Search for the cell housing the specified text and yield its (x, y) center coordinate. 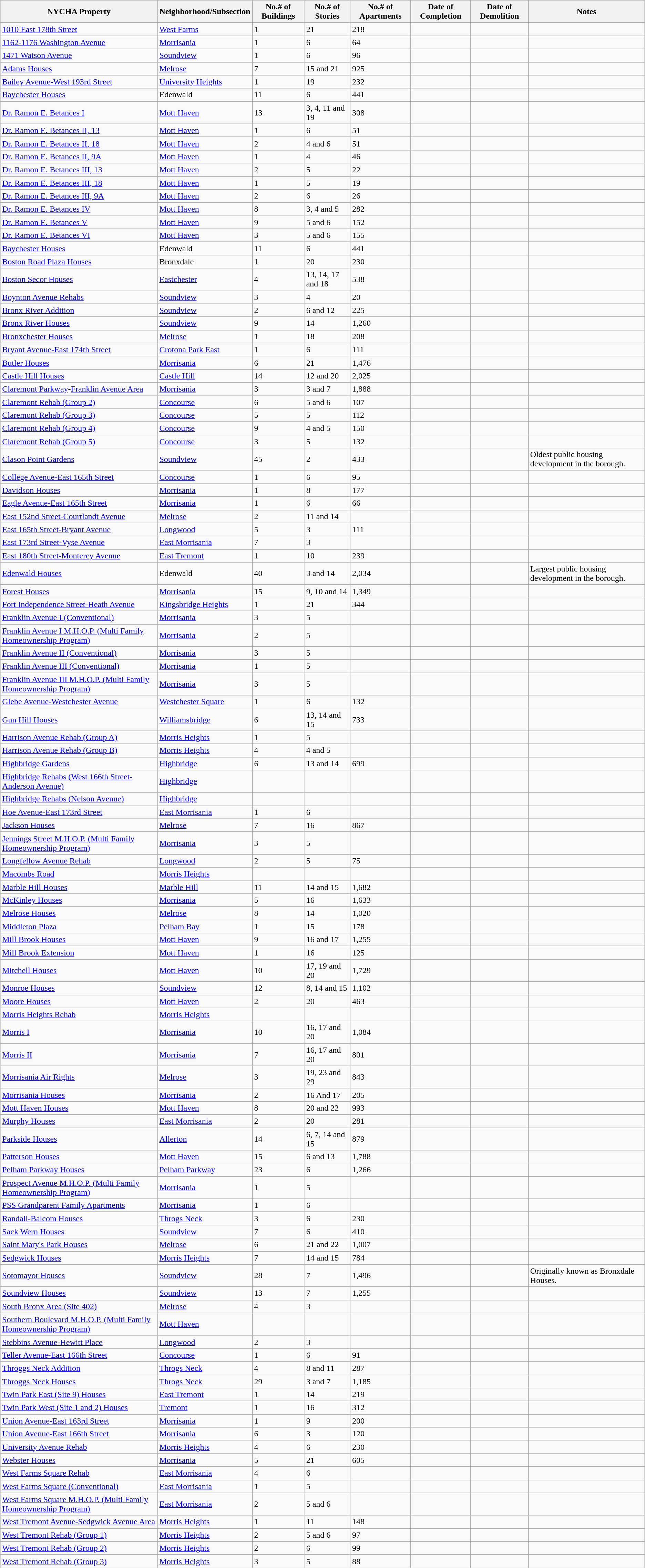
Dr. Ramon E. Betances II, 13 (79, 130)
801 (380, 1055)
Mill Brook Houses (79, 940)
PSS Grandparent Family Apartments (79, 1205)
64 (380, 42)
29 (278, 1381)
19, 23 and 29 (327, 1077)
232 (380, 82)
1471 Watson Avenue (79, 55)
Dr. Ramon E. Betances V (79, 222)
Edenwald Houses (79, 574)
West Tremont Rehab (Group 2) (79, 1548)
13, 14 and 15 (327, 720)
Oldest public housing development in the borough. (586, 459)
West Farms (205, 29)
225 (380, 310)
Claremont Rehab (Group 2) (79, 402)
125 (380, 953)
45 (278, 459)
1,185 (380, 1381)
Melrose Houses (79, 913)
Eagle Avenue-East 165th Street (79, 503)
Dr. Ramon E. Betances VI (79, 235)
1,102 (380, 988)
Mott Haven Houses (79, 1108)
1,729 (380, 971)
21 and 22 (327, 1245)
208 (380, 336)
699 (380, 763)
Kingsbridge Heights (205, 604)
No.# of Stories (327, 12)
1,788 (380, 1157)
178 (380, 927)
Notes (586, 12)
Bronxdale (205, 262)
Stebbins Avenue-Hewitt Place (79, 1342)
Morrisania Houses (79, 1095)
Harrison Avenue Rehab (Group A) (79, 737)
Union Avenue-East 163rd Street (79, 1421)
Throggs Neck Addition (79, 1368)
433 (380, 459)
Glebe Avenue-Westchester Avenue (79, 702)
Sedgwick Houses (79, 1258)
Middleton Plaza (79, 927)
College Avenue-East 165th Street (79, 477)
Bronx River Addition (79, 310)
Patterson Houses (79, 1157)
66 (380, 503)
96 (380, 55)
733 (380, 720)
11 and 14 (327, 516)
Dr. Ramon E. Betances III, 18 (79, 183)
Mitchell Houses (79, 971)
No.# of Apartments (380, 12)
Morris I (79, 1032)
867 (380, 825)
Date of Completion (441, 12)
1,682 (380, 887)
University Heights (205, 82)
Morrisania Air Rights (79, 1077)
Sotomayor Houses (79, 1275)
9, 10 and 14 (327, 591)
Dr. Ramon E. Betances III, 13 (79, 170)
Monroe Houses (79, 988)
148 (380, 1522)
219 (380, 1395)
West Farms Square Rehab (79, 1473)
Sack Wern Houses (79, 1232)
1010 East 178th Street (79, 29)
Parkside Houses (79, 1139)
Boston Secor Houses (79, 279)
120 (380, 1434)
Williamsbridge (205, 720)
12 (278, 988)
Bailey Avenue-West 193rd Street (79, 82)
NYCHA Property (79, 12)
344 (380, 604)
Soundview Houses (79, 1293)
Originally known as Bronxdale Houses. (586, 1275)
Dr. Ramon E. Betances I (79, 112)
Pelham Parkway (205, 1170)
95 (380, 477)
112 (380, 415)
Murphy Houses (79, 1121)
Webster Houses (79, 1460)
Claremont Parkway-Franklin Avenue Area (79, 389)
Moore Houses (79, 1001)
4 and 6 (327, 143)
Largest public housing development in the borough. (586, 574)
Franklin Avenue III M.H.O.P. (Multi Family Homeownership Program) (79, 684)
177 (380, 490)
1,633 (380, 900)
Eastchester (205, 279)
843 (380, 1077)
Claremont Rehab (Group 4) (79, 428)
Union Avenue-East 166th Street (79, 1434)
99 (380, 1548)
Pelham Parkway Houses (79, 1170)
Morris II (79, 1055)
1,888 (380, 389)
Castle Hill Houses (79, 376)
312 (380, 1408)
West Tremont Rehab (Group 3) (79, 1561)
Dr. Ramon E. Betances II, 18 (79, 143)
46 (380, 156)
Clason Point Gardens (79, 459)
1,020 (380, 913)
Butler Houses (79, 363)
Prospect Avenue M.H.O.P. (Multi Family Homeownership Program) (79, 1188)
879 (380, 1139)
Throggs Neck Houses (79, 1381)
Allerton (205, 1139)
Franklin Avenue I (Conventional) (79, 617)
Claremont Rehab (Group 3) (79, 415)
No.# of Buildings (278, 12)
West Tremont Avenue-Sedgwick Avenue Area (79, 1522)
13 and 14 (327, 763)
Westchester Square (205, 702)
152 (380, 222)
Adams Houses (79, 69)
Tremont (205, 1408)
Bryant Avenue-East 174th Street (79, 350)
107 (380, 402)
Castle Hill (205, 376)
15 and 21 (327, 69)
1,349 (380, 591)
Boston Road Plaza Houses (79, 262)
281 (380, 1121)
97 (380, 1535)
Macombs Road (79, 874)
239 (380, 556)
463 (380, 1001)
Marble Hill Houses (79, 887)
22 (380, 170)
West Farms Square M.H.O.P. (Multi Family Homeownership Program) (79, 1504)
Dr. Ramon E. Betances III, 9A (79, 196)
17, 19 and 20 (327, 971)
Jackson Houses (79, 825)
Franklin Avenue II (Conventional) (79, 653)
East 165th Street-Bryant Avenue (79, 529)
West Tremont Rehab (Group 1) (79, 1535)
13, 14, 17 and 18 (327, 279)
150 (380, 428)
Fort Independence Street-Heath Avenue (79, 604)
91 (380, 1355)
Bronx River Houses (79, 323)
East 180th Street-Monterey Avenue (79, 556)
1,084 (380, 1032)
784 (380, 1258)
Southern Boulevard M.H.O.P. (Multi Family Homeownership Program) (79, 1324)
Saint Mary's Park Houses (79, 1245)
410 (380, 1232)
Claremont Rehab (Group 5) (79, 442)
Hoe Avenue-East 173rd Street (79, 812)
South Bronx Area (Site 402) (79, 1306)
Teller Avenue-East 166th Street (79, 1355)
1,260 (380, 323)
26 (380, 196)
3 and 14 (327, 574)
218 (380, 29)
205 (380, 1095)
Longfellow Avenue Rehab (79, 861)
Highbridge Gardens (79, 763)
Davidson Houses (79, 490)
Crotona Park East (205, 350)
Forest Houses (79, 591)
East 152nd Street-Courtlandt Avenue (79, 516)
Randall-Balcom Houses (79, 1218)
Twin Park East (Site 9) Houses (79, 1395)
40 (278, 574)
28 (278, 1275)
1162-1176 Washington Avenue (79, 42)
23 (278, 1170)
Twin Park West (Site 1 and 2) Houses (79, 1408)
West Farms Square (Conventional) (79, 1486)
Highbridge Rehabs (West 166th Street-Anderson Avenue) (79, 781)
Jennings Street M.H.O.P. (Multi Family Homeownership Program) (79, 843)
McKinley Houses (79, 900)
3, 4, 11 and 19 (327, 112)
6 and 13 (327, 1157)
2,034 (380, 574)
1,266 (380, 1170)
Mill Brook Extension (79, 953)
3, 4 and 5 (327, 209)
155 (380, 235)
University Avenue Rehab (79, 1447)
12 and 20 (327, 376)
8, 14 and 15 (327, 988)
287 (380, 1368)
538 (380, 279)
Boynton Avenue Rehabs (79, 297)
1,007 (380, 1245)
Dr. Ramon E. Betances II, 9A (79, 156)
75 (380, 861)
16 and 17 (327, 940)
Highbridge Rehabs (Nelson Avenue) (79, 799)
Franklin Avenue III (Conventional) (79, 666)
605 (380, 1460)
Harrison Avenue Rehab (Group B) (79, 750)
20 and 22 (327, 1108)
2,025 (380, 376)
308 (380, 112)
6 and 12 (327, 310)
6, 7, 14 and 15 (327, 1139)
925 (380, 69)
8 and 11 (327, 1368)
Neighborhood/Subsection (205, 12)
88 (380, 1561)
Gun Hill Houses (79, 720)
282 (380, 209)
Date of Demolition (500, 12)
Dr. Ramon E. Betances IV (79, 209)
Marble Hill (205, 887)
Pelham Bay (205, 927)
993 (380, 1108)
1,476 (380, 363)
Franklin Avenue I M.H.O.P. (Multi Family Homeownership Program) (79, 635)
East 173rd Street-Vyse Avenue (79, 543)
Bronxchester Houses (79, 336)
16 And 17 (327, 1095)
18 (327, 336)
200 (380, 1421)
Morris Heights Rehab (79, 1014)
1,496 (380, 1275)
